Pinpoint the cell where the given text exists, returning its [x, y] midpoint coordinate. 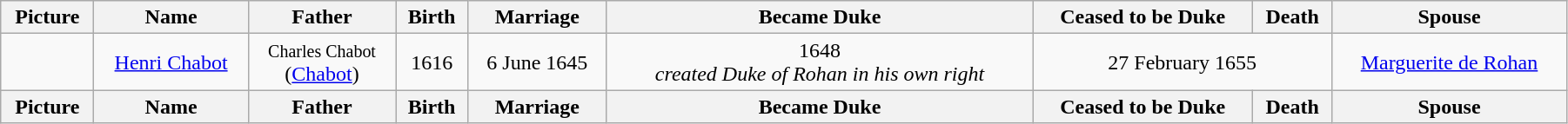
Charles Chabot (Chabot) [322, 62]
Henri Chabot [171, 62]
Marguerite de Rohan [1450, 62]
1648created Duke of Rohan in his own right [820, 62]
1616 [432, 62]
6 June 1645 [537, 62]
27 February 1655 [1183, 62]
